Scan for the cell matching the given text and deliver its [x, y] coordinate at center. 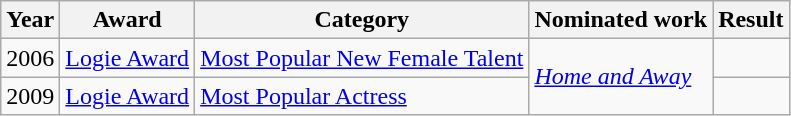
2009 [30, 96]
Category [362, 20]
Award [128, 20]
Year [30, 20]
Result [751, 20]
Most Popular New Female Talent [362, 58]
2006 [30, 58]
Nominated work [621, 20]
Most Popular Actress [362, 96]
Home and Away [621, 77]
